Locate the cell with the specified text and output its [X, Y] center coordinate. 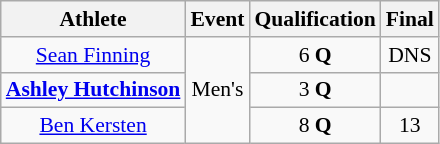
Athlete [94, 19]
13 [410, 126]
Ashley Hutchinson [94, 90]
6 Q [316, 55]
8 Q [316, 126]
Event [217, 19]
Sean Finning [94, 55]
DNS [410, 55]
Ben Kersten [94, 126]
Men's [217, 90]
Final [410, 19]
3 Q [316, 90]
Qualification [316, 19]
